From the cell containing the given text, extract its center point as [x, y] coordinate. 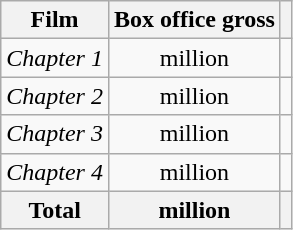
Box office gross [194, 20]
Total [55, 210]
Chapter 4 [55, 172]
Film [55, 20]
Chapter 1 [55, 58]
Chapter 2 [55, 96]
Chapter 3 [55, 134]
